Provide the (X, Y) coordinate of the cell's center where the given text is located.  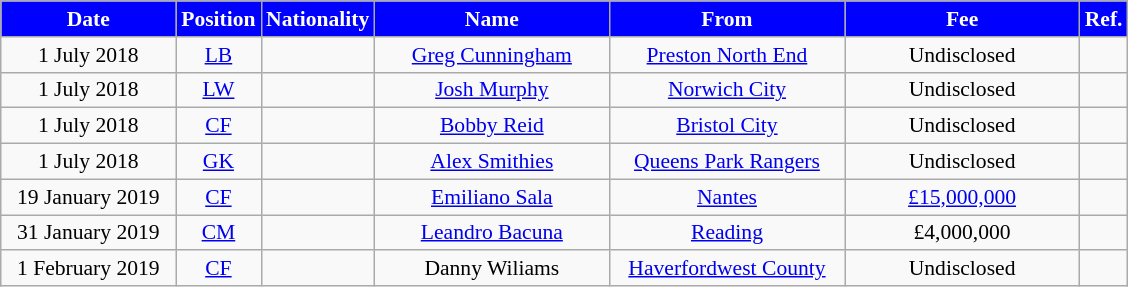
£15,000,000 (962, 197)
Josh Murphy (492, 90)
Norwich City (726, 90)
LW (218, 90)
19 January 2019 (88, 197)
Reading (726, 233)
LB (218, 55)
Preston North End (726, 55)
Alex Smithies (492, 162)
Queens Park Rangers (726, 162)
Nantes (726, 197)
CM (218, 233)
GK (218, 162)
1 February 2019 (88, 269)
31 January 2019 (88, 233)
£4,000,000 (962, 233)
Fee (962, 19)
Ref. (1104, 19)
Position (218, 19)
Bristol City (726, 126)
Greg Cunningham (492, 55)
Haverfordwest County (726, 269)
Leandro Bacuna (492, 233)
Nationality (318, 19)
Date (88, 19)
Bobby Reid (492, 126)
Danny Wiliams (492, 269)
Emiliano Sala (492, 197)
Name (492, 19)
From (726, 19)
